Return the (x, y) coordinate for the center point of the cell that contains the specified text.  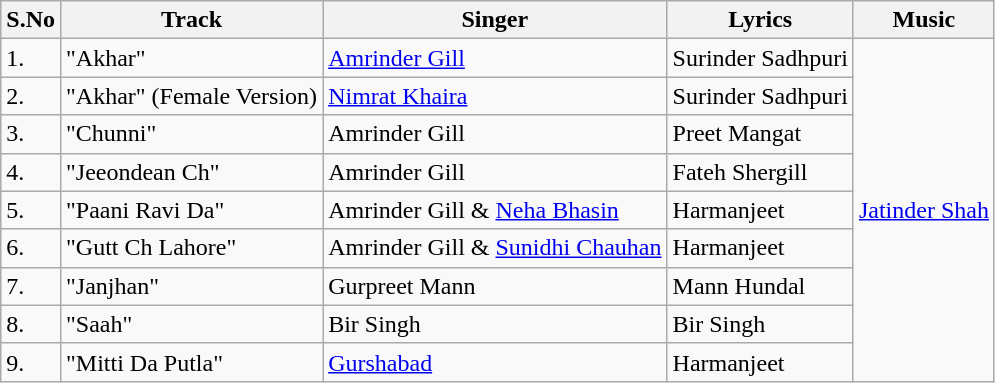
8. (31, 324)
4. (31, 172)
"Paani Ravi Da" (191, 210)
Preet Mangat (760, 134)
9. (31, 362)
Mann Hundal (760, 286)
Music (924, 20)
Gurpreet Mann (495, 286)
"Jeeondean Ch" (191, 172)
Lyrics (760, 20)
7. (31, 286)
3. (31, 134)
"Akhar" (Female Version) (191, 96)
"Gutt Ch Lahore" (191, 248)
Gurshabad (495, 362)
"Janjhan" (191, 286)
2. (31, 96)
Singer (495, 20)
Track (191, 20)
Nimrat Khaira (495, 96)
"Mitti Da Putla" (191, 362)
1. (31, 58)
"Chunni" (191, 134)
"Akhar" (191, 58)
Amrinder Gill & Neha Bhasin (495, 210)
6. (31, 248)
Jatinder Shah (924, 210)
S.No (31, 20)
"Saah" (191, 324)
Amrinder Gill & Sunidhi Chauhan (495, 248)
Fateh Shergill (760, 172)
5. (31, 210)
